From the cell containing the given text, extract its center point as [X, Y] coordinate. 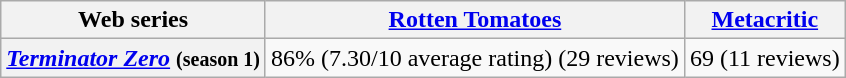
Web series [134, 20]
69 (11 reviews) [764, 58]
86% (7.30/10 average rating) (29 reviews) [474, 58]
Rotten Tomatoes [474, 20]
Metacritic [764, 20]
Terminator Zero (season 1) [134, 58]
